Provide the [x, y] coordinate of the cell's center where the given text is located.  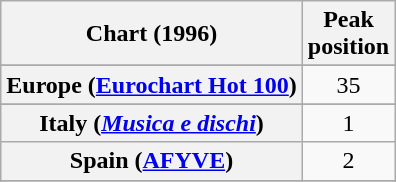
Chart (1996) [152, 34]
Spain (AFYVE) [152, 161]
Peakposition [348, 34]
35 [348, 85]
2 [348, 161]
Europe (Eurochart Hot 100) [152, 85]
1 [348, 123]
Italy (Musica e dischi) [152, 123]
